Capture the cell that displays the provided text and extract its [x, y] central coordinate. 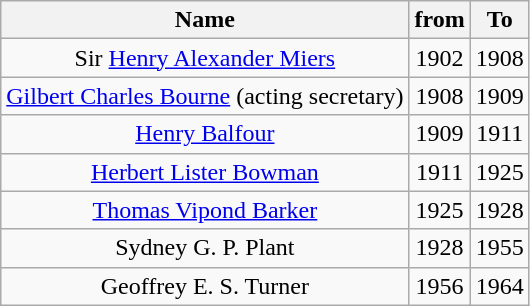
Geoffrey E. S. Turner [205, 286]
1955 [500, 248]
from [440, 20]
Sydney G. P. Plant [205, 248]
To [500, 20]
Herbert Lister Bowman [205, 172]
Gilbert Charles Bourne (acting secretary) [205, 96]
Thomas Vipond Barker [205, 210]
Sir Henry Alexander Miers [205, 58]
1902 [440, 58]
1964 [500, 286]
Henry Balfour [205, 134]
1956 [440, 286]
Name [205, 20]
